Detect which cell encompasses the target text, then output its (X, Y) center coordinate. 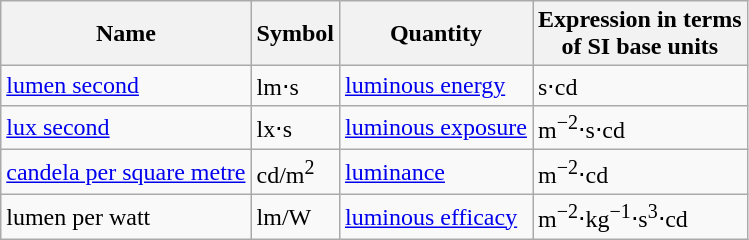
lx⋅s (295, 128)
m−2⋅cd (640, 172)
m−2⋅kg−1⋅s3⋅cd (640, 216)
cd/m2 (295, 172)
Quantity (436, 34)
m−2⋅s⋅cd (640, 128)
luminous energy (436, 86)
lumen second (126, 86)
candela per square metre (126, 172)
Symbol (295, 34)
lux second (126, 128)
luminous efficacy (436, 216)
lm/W (295, 216)
s⋅cd (640, 86)
luminous exposure (436, 128)
lumen per watt (126, 216)
Expression in terms of SI base units (640, 34)
luminance (436, 172)
lm⋅s (295, 86)
Name (126, 34)
